Locate the cell with the specified text and output its (x, y) center coordinate. 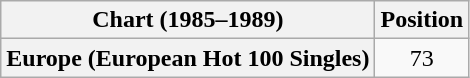
Chart (1985–1989) (188, 20)
Position (422, 20)
Europe (European Hot 100 Singles) (188, 58)
73 (422, 58)
